Return the [x, y] coordinate for the center point of the cell that contains the specified text.  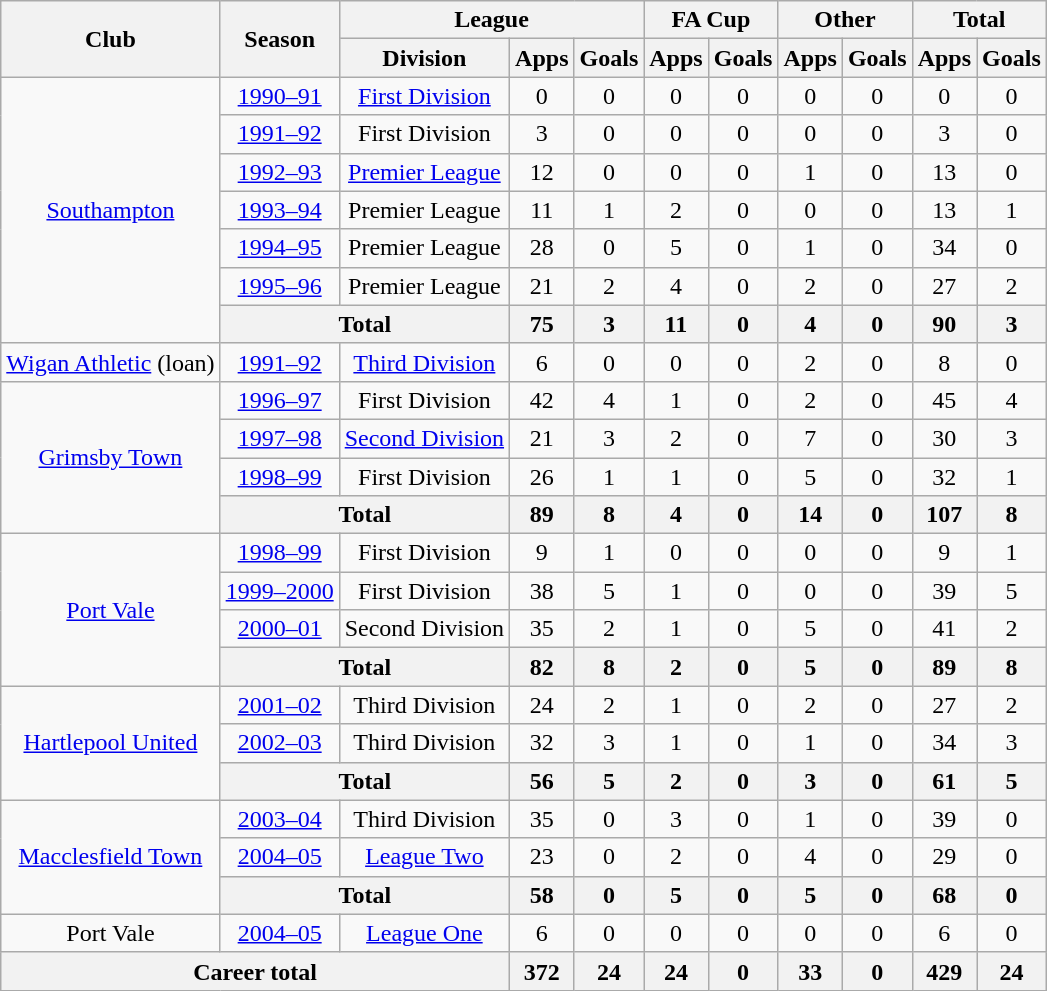
1997–98 [280, 438]
429 [944, 971]
45 [944, 400]
41 [944, 629]
26 [542, 477]
42 [542, 400]
2002–03 [280, 743]
58 [542, 895]
Hartlepool United [110, 743]
107 [944, 515]
38 [542, 591]
68 [944, 895]
1990–91 [280, 96]
League One [424, 933]
1999–2000 [280, 591]
7 [810, 438]
FA Cup [711, 20]
61 [944, 781]
14 [810, 515]
Grimsby Town [110, 457]
Other [845, 20]
29 [944, 857]
28 [542, 248]
1992–93 [280, 172]
League Two [424, 857]
1993–94 [280, 210]
75 [542, 324]
90 [944, 324]
30 [944, 438]
Career total [256, 971]
Club [110, 39]
League [492, 20]
372 [542, 971]
12 [542, 172]
1995–96 [280, 286]
1994–95 [280, 248]
Wigan Athletic (loan) [110, 362]
Macclesfield Town [110, 857]
Season [280, 39]
82 [542, 667]
Southampton [110, 210]
2003–04 [280, 819]
2001–02 [280, 705]
56 [542, 781]
33 [810, 971]
2000–01 [280, 629]
1996–97 [280, 400]
23 [542, 857]
Division [424, 58]
